Return the [X, Y] coordinate for the center point of the cell that contains the specified text.  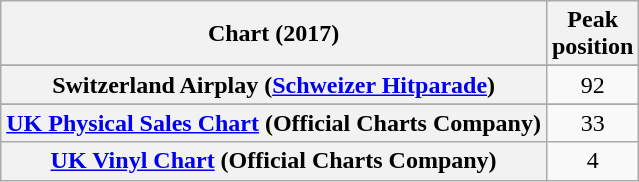
92 [592, 85]
UK Vinyl Chart (Official Charts Company) [274, 161]
33 [592, 123]
UK Physical Sales Chart (Official Charts Company) [274, 123]
Switzerland Airplay (Schweizer Hitparade) [274, 85]
Chart (2017) [274, 34]
Peakposition [592, 34]
4 [592, 161]
